Locate the cell with the specified text and output its (X, Y) center coordinate. 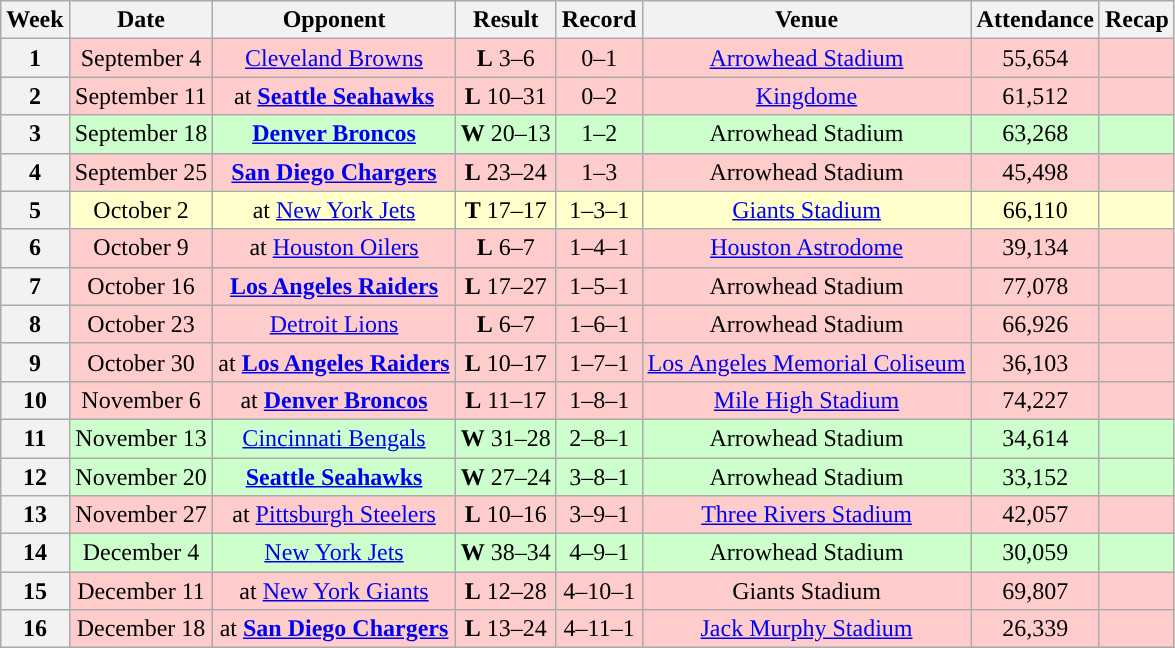
36,103 (1035, 362)
L 3–6 (506, 58)
42,057 (1035, 515)
3–9–1 (599, 515)
77,078 (1035, 286)
October 9 (141, 248)
December 4 (141, 553)
4–10–1 (599, 591)
74,227 (1035, 400)
Denver Broncos (334, 134)
W 31–28 (506, 438)
W 27–24 (506, 477)
September 25 (141, 172)
Cleveland Browns (334, 58)
Mile High Stadium (806, 400)
Los Angeles Memorial Coliseum (806, 362)
1–6–1 (599, 324)
1–4–1 (599, 248)
0–2 (599, 96)
at Los Angeles Raiders (334, 362)
Record (599, 20)
L 12–28 (506, 591)
Cincinnati Bengals (334, 438)
12 (35, 477)
L 10–31 (506, 96)
2–8–1 (599, 438)
December 11 (141, 591)
39,134 (1035, 248)
69,807 (1035, 591)
Detroit Lions (334, 324)
W 38–34 (506, 553)
1–8–1 (599, 400)
1–7–1 (599, 362)
L 17–27 (506, 286)
October 2 (141, 210)
November 20 (141, 477)
9 (35, 362)
December 18 (141, 629)
Los Angeles Raiders (334, 286)
Week (35, 20)
3 (35, 134)
San Diego Chargers (334, 172)
8 (35, 324)
at New York Giants (334, 591)
4–11–1 (599, 629)
L 10–16 (506, 515)
W 20–13 (506, 134)
14 (35, 553)
6 (35, 248)
1–5–1 (599, 286)
34,614 (1035, 438)
November 13 (141, 438)
0–1 (599, 58)
33,152 (1035, 477)
15 (35, 591)
October 23 (141, 324)
October 16 (141, 286)
10 (35, 400)
at San Diego Chargers (334, 629)
L 13–24 (506, 629)
September 11 (141, 96)
November 6 (141, 400)
55,654 (1035, 58)
Three Rivers Stadium (806, 515)
at Seattle Seahawks (334, 96)
T 17–17 (506, 210)
October 30 (141, 362)
Jack Murphy Stadium (806, 629)
16 (35, 629)
Houston Astrodome (806, 248)
4 (35, 172)
November 27 (141, 515)
1–3 (599, 172)
New York Jets (334, 553)
3–8–1 (599, 477)
Venue (806, 20)
L 23–24 (506, 172)
at Pittsburgh Steelers (334, 515)
7 (35, 286)
5 (35, 210)
Seattle Seahawks (334, 477)
1–3–1 (599, 210)
Result (506, 20)
at New York Jets (334, 210)
61,512 (1035, 96)
4–9–1 (599, 553)
45,498 (1035, 172)
26,339 (1035, 629)
Date (141, 20)
11 (35, 438)
at Denver Broncos (334, 400)
September 4 (141, 58)
L 10–17 (506, 362)
at Houston Oilers (334, 248)
Attendance (1035, 20)
L 11–17 (506, 400)
1 (35, 58)
13 (35, 515)
30,059 (1035, 553)
Opponent (334, 20)
Kingdome (806, 96)
2 (35, 96)
Recap (1136, 20)
63,268 (1035, 134)
September 18 (141, 134)
66,110 (1035, 210)
66,926 (1035, 324)
1–2 (599, 134)
